Return the [x, y] coordinate for the center point of the cell that contains the specified text.  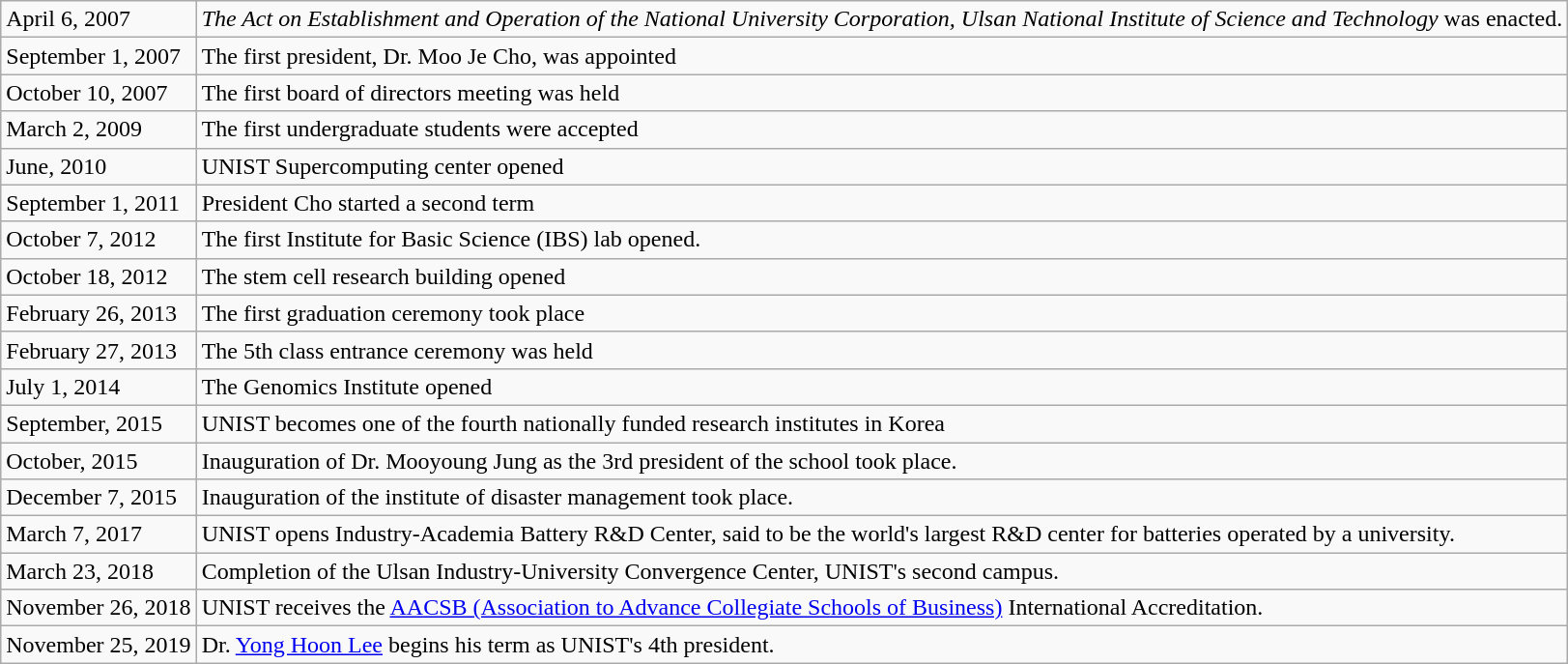
The first board of directors meeting was held [882, 93]
November 26, 2018 [99, 608]
December 7, 2015 [99, 498]
July 1, 2014 [99, 387]
September 1, 2011 [99, 203]
The first president, Dr. Moo Je Cho, was appointed [882, 56]
The 5th class entrance ceremony was held [882, 350]
The Genomics Institute opened [882, 387]
The stem cell research building opened [882, 276]
April 6, 2007 [99, 19]
October 18, 2012 [99, 276]
October 10, 2007 [99, 93]
February 27, 2013 [99, 350]
UNIST opens Industry-Academia Battery R&D Center, said to be the world's largest R&D center for batteries operated by a university. [882, 534]
September, 2015 [99, 423]
UNIST becomes one of the fourth nationally funded research institutes in Korea [882, 423]
The first Institute for Basic Science (IBS) lab opened. [882, 240]
Inauguration of Dr. Mooyoung Jung as the 3rd president of the school took place. [882, 461]
Dr. Yong Hoon Lee begins his term as UNIST's 4th president. [882, 645]
February 26, 2013 [99, 313]
Inauguration of the institute of disaster management took place. [882, 498]
UNIST Supercomputing center opened [882, 166]
President Cho started a second term [882, 203]
The first undergraduate students were accepted [882, 130]
March 7, 2017 [99, 534]
The Act on Establishment and Operation of the National University Corporation, Ulsan National Institute of Science and Technology was enacted. [882, 19]
October, 2015 [99, 461]
June, 2010 [99, 166]
March 2, 2009 [99, 130]
September 1, 2007 [99, 56]
Completion of the Ulsan Industry-University Convergence Center, UNIST's second campus. [882, 571]
March 23, 2018 [99, 571]
October 7, 2012 [99, 240]
UNIST receives the AACSB (Association to Advance Collegiate Schools of Business) International Accreditation. [882, 608]
November 25, 2019 [99, 645]
The first graduation ceremony took place [882, 313]
